Search for the cell housing the specified text and yield its [X, Y] center coordinate. 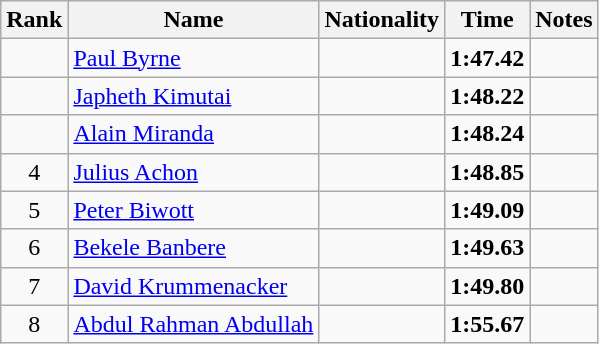
7 [34, 286]
1:47.42 [488, 58]
Notes [564, 20]
1:48.24 [488, 134]
1:49.09 [488, 210]
1:49.80 [488, 286]
1:48.22 [488, 96]
David Krummenacker [194, 286]
1:48.85 [488, 172]
Julius Achon [194, 172]
4 [34, 172]
1:55.67 [488, 324]
Abdul Rahman Abdullah [194, 324]
5 [34, 210]
Japheth Kimutai [194, 96]
6 [34, 248]
1:49.63 [488, 248]
Nationality [382, 20]
Time [488, 20]
Rank [34, 20]
Peter Biwott [194, 210]
8 [34, 324]
Name [194, 20]
Bekele Banbere [194, 248]
Alain Miranda [194, 134]
Paul Byrne [194, 58]
